Determine the [X, Y] coordinate at the center of the cell enclosing the given text.  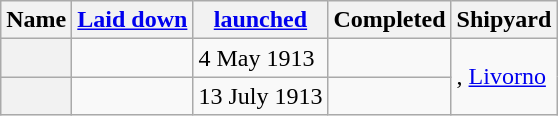
Completed [390, 20]
, Livorno [504, 77]
Laid down [132, 20]
Name [36, 20]
4 May 1913 [260, 58]
launched [260, 20]
13 July 1913 [260, 96]
Shipyard [504, 20]
